Output the (X, Y) coordinate of the center of the cell containing the given text.  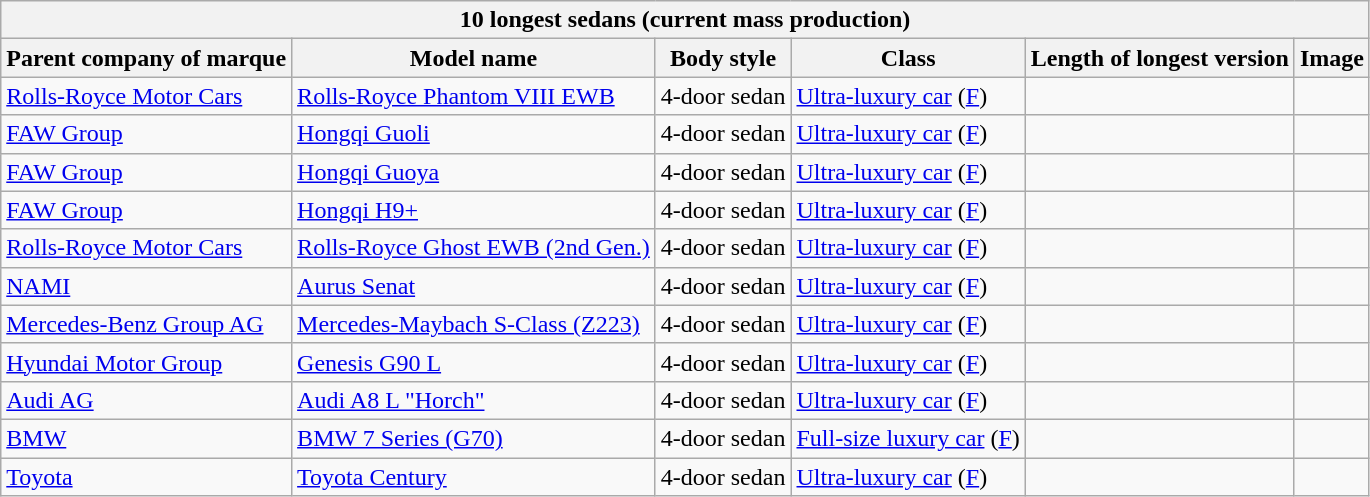
Genesis G90 L (474, 362)
Image (1332, 58)
10 longest sedans (current mass production) (686, 20)
Mercedes-Benz Group AG (146, 324)
Length of longest version (1160, 58)
BMW 7 Series (G70) (474, 438)
BMW (146, 438)
Hyundai Motor Group (146, 362)
Aurus Senat (474, 286)
Mercedes-Maybach S-Class (Z223) (474, 324)
Hongqi H9+ (474, 210)
Model name (474, 58)
Hongqi Guoli (474, 134)
Rolls-Royce Ghost EWB (2nd Gen.) (474, 248)
Hongqi Guoya (474, 172)
Rolls-Royce Phantom VIII EWB (474, 96)
Toyota Century (474, 477)
NAMI (146, 286)
Audi AG (146, 400)
Body style (723, 58)
Parent company of marque (146, 58)
Full-size luxury car (F) (908, 438)
Toyota (146, 477)
Audi A8 L "Horch" (474, 400)
Class (908, 58)
